Extract the (x, y) coordinate from the center of the cell holding the provided text.  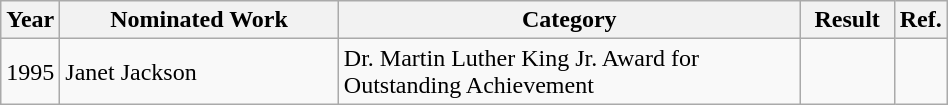
Category (569, 20)
Ref. (920, 20)
Year (30, 20)
1995 (30, 72)
Result (847, 20)
Janet Jackson (200, 72)
Dr. Martin Luther King Jr. Award for Outstanding Achievement (569, 72)
Nominated Work (200, 20)
